Search for the cell housing the specified text and yield its (x, y) center coordinate. 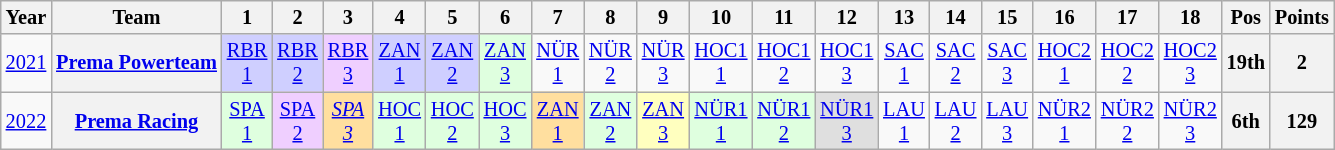
SAC2 (956, 63)
NÜR3 (664, 63)
13 (904, 17)
NÜR22 (1128, 121)
HOC23 (1190, 63)
LAU1 (904, 121)
RBR1 (247, 63)
LAU3 (1007, 121)
RBR2 (297, 63)
HOC2 (452, 121)
2021 (26, 63)
HOC13 (846, 63)
4 (400, 17)
9 (664, 17)
HOC22 (1128, 63)
Points (1302, 17)
17 (1128, 17)
129 (1302, 121)
HOC21 (1064, 63)
SPA1 (247, 121)
14 (956, 17)
16 (1064, 17)
10 (720, 17)
8 (610, 17)
15 (1007, 17)
Prema Racing (136, 121)
Team (136, 17)
19th (1246, 63)
RBR3 (348, 63)
Pos (1246, 17)
3 (348, 17)
11 (784, 17)
SPA3 (348, 121)
HOC12 (784, 63)
12 (846, 17)
NÜR12 (784, 121)
SPA2 (297, 121)
6th (1246, 121)
NÜR1 (558, 63)
7 (558, 17)
NÜR13 (846, 121)
SAC3 (1007, 63)
NÜR11 (720, 121)
2022 (26, 121)
1 (247, 17)
Prema Powerteam (136, 63)
SAC1 (904, 63)
LAU2 (956, 121)
HOC1 (400, 121)
5 (452, 17)
NÜR21 (1064, 121)
NÜR23 (1190, 121)
HOC11 (720, 63)
18 (1190, 17)
6 (506, 17)
Year (26, 17)
HOC3 (506, 121)
NÜR2 (610, 63)
